Identify which cell holds the provided text, then report its (x, y) central coordinate. 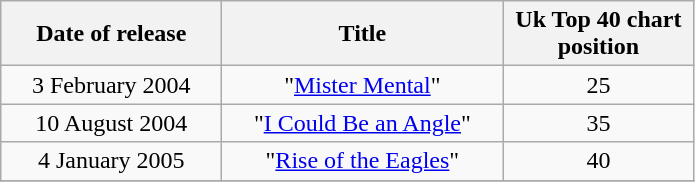
4 January 2005 (112, 161)
"Rise of the Eagles" (362, 161)
Uk Top 40 chart position (598, 34)
35 (598, 123)
40 (598, 161)
3 February 2004 (112, 85)
Title (362, 34)
Date of release (112, 34)
10 August 2004 (112, 123)
25 (598, 85)
"I Could Be an Angle" (362, 123)
"Mister Mental" (362, 85)
